For the text-containing cell, return its midpoint in (x, y) coordinate format. 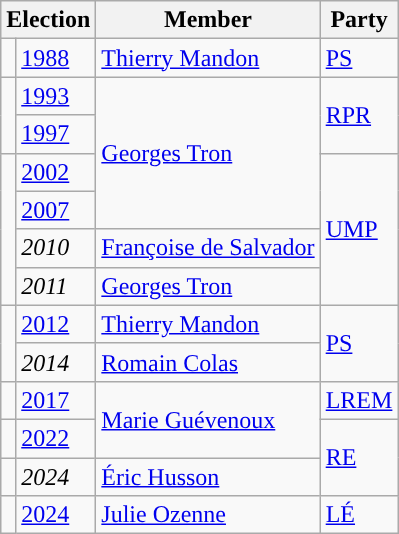
1993 (56, 96)
2010 (56, 248)
Marie Guévenoux (208, 419)
2012 (56, 324)
LÉ (359, 515)
Julie Ozenne (208, 515)
Party (359, 20)
Romain Colas (208, 362)
UMP (359, 229)
Éric Husson (208, 477)
Françoise de Salvador (208, 248)
2007 (56, 210)
1997 (56, 134)
2002 (56, 172)
RPR (359, 115)
RE (359, 457)
1988 (56, 58)
2022 (56, 438)
LREM (359, 400)
Election (48, 20)
2011 (56, 286)
2017 (56, 400)
Member (208, 20)
2014 (56, 362)
